Search for the cell housing the specified text and yield its [X, Y] center coordinate. 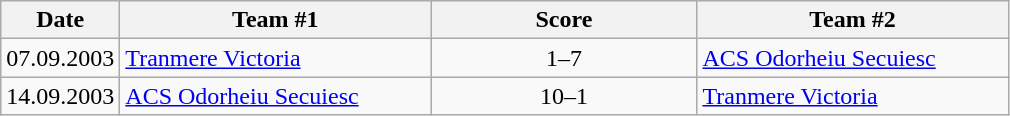
07.09.2003 [60, 58]
1–7 [564, 58]
Team #2 [852, 20]
Score [564, 20]
14.09.2003 [60, 96]
10–1 [564, 96]
Team #1 [276, 20]
Date [60, 20]
